Capture the cell that displays the provided text and extract its (X, Y) central coordinate. 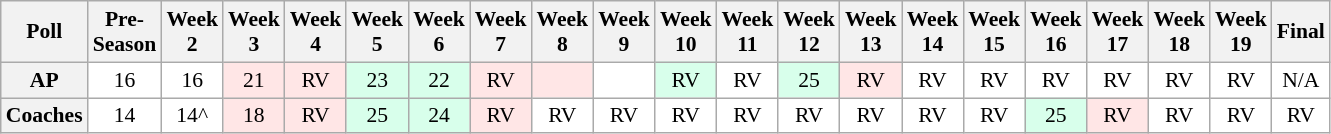
22 (439, 80)
Week9 (624, 32)
Week3 (254, 32)
24 (439, 116)
Week14 (933, 32)
14 (125, 116)
Week18 (1179, 32)
Poll (44, 32)
Week17 (1118, 32)
23 (377, 80)
Week13 (871, 32)
Week8 (562, 32)
Week16 (1056, 32)
Week5 (377, 32)
Week2 (192, 32)
21 (254, 80)
Week11 (748, 32)
Pre-Season (125, 32)
Coaches (44, 116)
18 (254, 116)
AP (44, 80)
N/A (1301, 80)
Week6 (439, 32)
Week19 (1241, 32)
14^ (192, 116)
Week10 (686, 32)
Week15 (994, 32)
Week7 (501, 32)
Week12 (809, 32)
Week4 (316, 32)
Final (1301, 32)
